Provide the (x, y) coordinate of the cell's center where the given text is located.  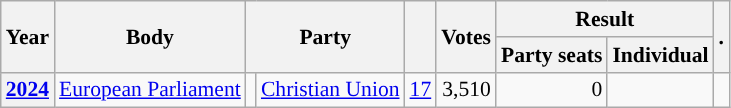
Party seats (552, 55)
Party (326, 36)
0 (552, 90)
. (722, 36)
Body (150, 36)
17 (421, 90)
Individual (660, 55)
Christian Union (330, 90)
European Parliament (150, 90)
2024 (28, 90)
Year (28, 36)
Votes (466, 36)
3,510 (466, 90)
Result (605, 19)
